Detect which cell encompasses the target text, then output its (x, y) center coordinate. 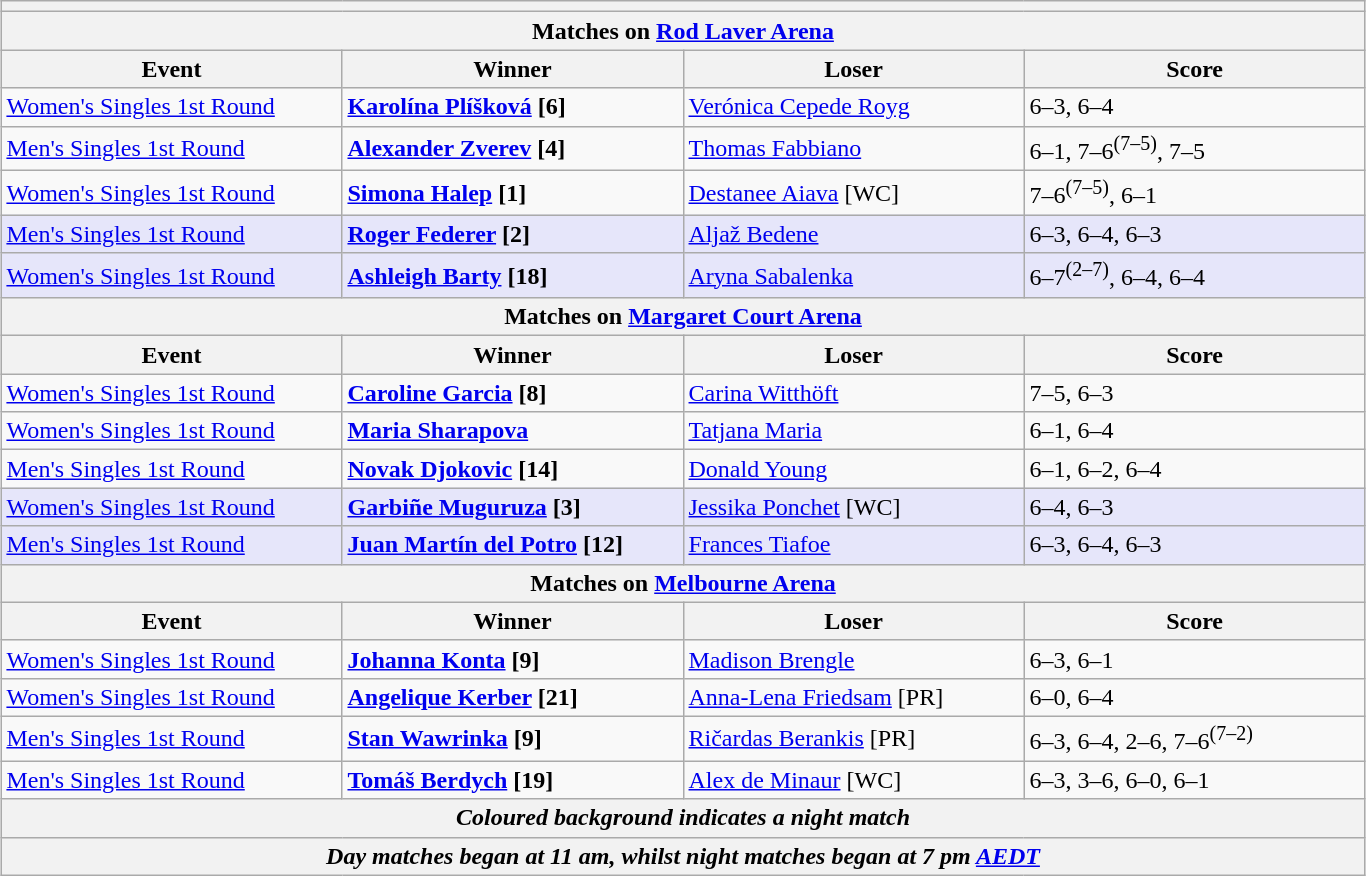
Jessika Ponchet [WC] (854, 507)
Destanee Aiava [WC] (854, 194)
6–3, 6–4, 2–6, 7–6(7–2) (1194, 738)
Karolína Plíšková [6] (512, 107)
6–1, 6–2, 6–4 (1194, 469)
Anna-Lena Friedsam [PR] (854, 697)
Day matches began at 11 am, whilst night matches began at 7 pm AEDT (683, 856)
Ričardas Berankis [PR] (854, 738)
Caroline Garcia [8] (512, 393)
Donald Young (854, 469)
6–3, 6–4 (1194, 107)
Juan Martín del Potro [12] (512, 545)
6–1, 6–4 (1194, 431)
Coloured background indicates a night match (683, 818)
6–3, 3–6, 6–0, 6–1 (1194, 780)
6–4, 6–3 (1194, 507)
6–0, 6–4 (1194, 697)
Simona Halep [1] (512, 194)
Aryna Sabalenka (854, 276)
Ashleigh Barty [18] (512, 276)
6–3, 6–1 (1194, 659)
7–6(7–5), 6–1 (1194, 194)
Aljaž Bedene (854, 234)
Angelique Kerber [21] (512, 697)
Carina Witthöft (854, 393)
Johanna Konta [9] (512, 659)
Matches on Rod Laver Arena (683, 31)
Thomas Fabbiano (854, 148)
7–5, 6–3 (1194, 393)
Madison Brengle (854, 659)
Verónica Cepede Royg (854, 107)
6–1, 7–6(7–5), 7–5 (1194, 148)
Tatjana Maria (854, 431)
Matches on Margaret Court Arena (683, 317)
Frances Tiafoe (854, 545)
Alexander Zverev [4] (512, 148)
Maria Sharapova (512, 431)
Alex de Minaur [WC] (854, 780)
Tomáš Berdych [19] (512, 780)
6–7(2–7), 6–4, 6–4 (1194, 276)
Garbiñe Muguruza [3] (512, 507)
Stan Wawrinka [9] (512, 738)
Roger Federer [2] (512, 234)
Novak Djokovic [14] (512, 469)
Matches on Melbourne Arena (683, 583)
